Capture the cell that displays the provided text and extract its (X, Y) central coordinate. 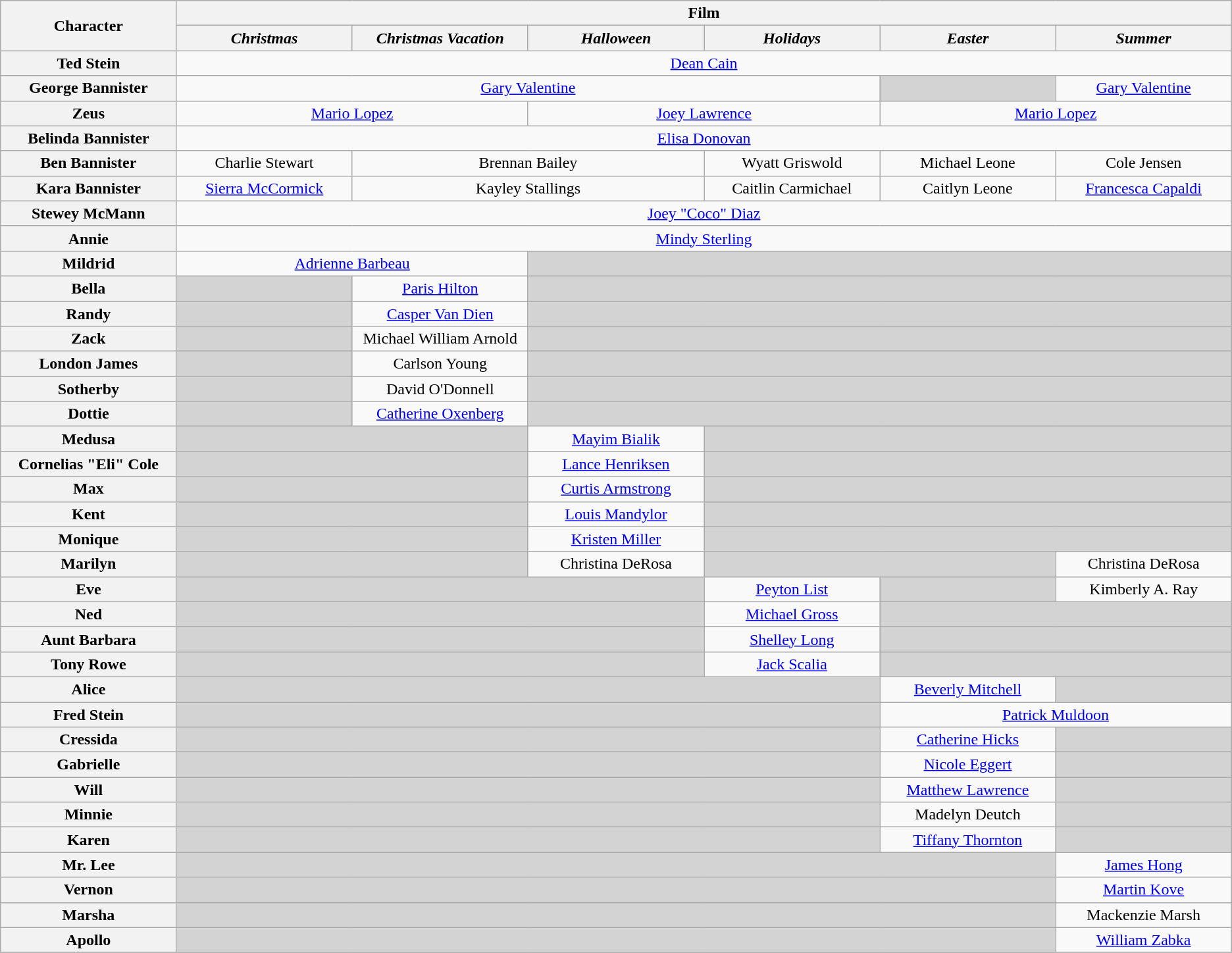
Film (704, 13)
Adrienne Barbeau (352, 263)
Bella (88, 288)
Marilyn (88, 564)
Peyton List (792, 589)
Christmas Vacation (440, 38)
Randy (88, 314)
Caitlyn Leone (967, 188)
Carlson Young (440, 364)
Max (88, 489)
Elisa Donovan (704, 138)
Aunt Barbara (88, 639)
Curtis Armstrong (616, 489)
George Bannister (88, 88)
Vernon (88, 890)
Matthew Lawrence (967, 790)
Ben Bannister (88, 163)
Joey Lawrence (704, 113)
Cornelias "Eli" Cole (88, 464)
Joey "Coco" Diaz (704, 213)
Cressida (88, 740)
Will (88, 790)
Eve (88, 589)
Stewey McMann (88, 213)
Lance Henriksen (616, 464)
Summer (1144, 38)
Zack (88, 339)
Caitlin Carmichael (792, 188)
Catherine Hicks (967, 740)
Minnie (88, 815)
Ned (88, 614)
Sotherby (88, 389)
Charlie Stewart (265, 163)
Alice (88, 689)
Kent (88, 514)
Monique (88, 539)
Annie (88, 238)
Mildrid (88, 263)
Marsha (88, 915)
Holidays (792, 38)
Zeus (88, 113)
Ted Stein (88, 63)
Karen (88, 840)
London James (88, 364)
Shelley Long (792, 639)
Mindy Sterling (704, 238)
Tiffany Thornton (967, 840)
Mackenzie Marsh (1144, 915)
Michael Leone (967, 163)
James Hong (1144, 865)
Brennan Bailey (528, 163)
Mayim Bialik (616, 439)
Dean Cain (704, 63)
Cole Jensen (1144, 163)
Madelyn Deutch (967, 815)
Kayley Stallings (528, 188)
Nicole Eggert (967, 765)
Kimberly A. Ray (1144, 589)
Casper Van Dien (440, 314)
Kara Bannister (88, 188)
Wyatt Griswold (792, 163)
Character (88, 26)
Christmas (265, 38)
Jack Scalia (792, 664)
Gabrielle (88, 765)
Sierra McCormick (265, 188)
Beverly Mitchell (967, 689)
Halloween (616, 38)
David O'Donnell (440, 389)
Francesca Capaldi (1144, 188)
Kristen Miller (616, 539)
Patrick Muldoon (1056, 714)
Martin Kove (1144, 890)
Michael William Arnold (440, 339)
Paris Hilton (440, 288)
Mr. Lee (88, 865)
Dottie (88, 414)
Easter (967, 38)
Tony Rowe (88, 664)
William Zabka (1144, 940)
Medusa (88, 439)
Louis Mandylor (616, 514)
Apollo (88, 940)
Michael Gross (792, 614)
Fred Stein (88, 714)
Belinda Bannister (88, 138)
Catherine Oxenberg (440, 414)
